Search for the cell housing the specified text and yield its [X, Y] center coordinate. 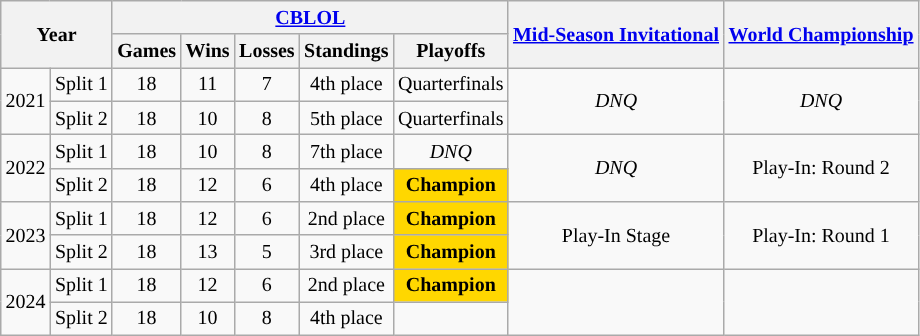
World Championship [821, 34]
5 [266, 252]
2022 [26, 168]
Mid-Season Invitational [616, 34]
7th place [346, 152]
Year [57, 34]
Games [146, 52]
Playoffs [450, 52]
11 [208, 84]
Play-In: Round 2 [821, 168]
CBLOL [310, 18]
Losses [266, 52]
5th place [346, 118]
3rd place [346, 252]
2023 [26, 236]
Standings [346, 52]
2021 [26, 102]
2024 [26, 302]
Wins [208, 52]
7 [266, 84]
13 [208, 252]
Play-In Stage [616, 236]
Play-In: Round 1 [821, 236]
